Extract the (x, y) coordinate from the center of the cell holding the provided text.  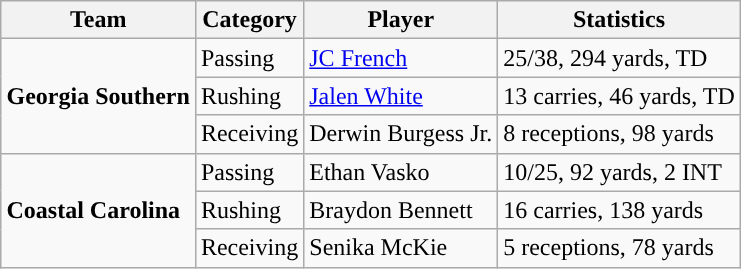
Derwin Burgess Jr. (401, 134)
Ethan Vasko (401, 172)
Category (249, 20)
Team (98, 20)
Senika McKie (401, 248)
Braydon Bennett (401, 210)
Jalen White (401, 96)
Player (401, 20)
8 receptions, 98 yards (620, 134)
Georgia Southern (98, 96)
Coastal Carolina (98, 210)
5 receptions, 78 yards (620, 248)
Statistics (620, 20)
16 carries, 138 yards (620, 210)
25/38, 294 yards, TD (620, 58)
10/25, 92 yards, 2 INT (620, 172)
JC French (401, 58)
13 carries, 46 yards, TD (620, 96)
